Detect which cell encompasses the target text, then output its (x, y) center coordinate. 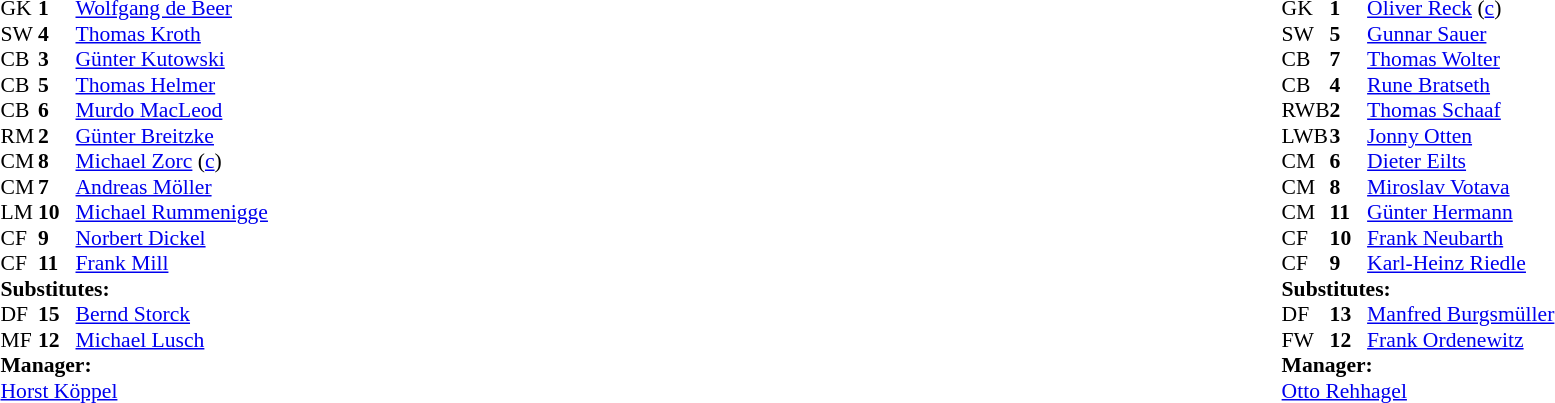
13 (1349, 315)
Günter Kutowski (172, 59)
Manfred Burgsmüller (1460, 315)
FW (1306, 340)
Frank Ordenewitz (1460, 340)
LM (19, 213)
Frank Neubarth (1460, 238)
Norbert Dickel (172, 238)
Michael Lusch (172, 340)
15 (57, 315)
Bernd Storck (172, 315)
LWB (1306, 136)
Karl-Heinz Riedle (1460, 263)
MF (19, 340)
Thomas Wolter (1460, 59)
Rune Bratseth (1460, 85)
Frank Mill (172, 263)
Gunnar Sauer (1460, 34)
Miroslav Votava (1460, 187)
Thomas Helmer (172, 85)
RM (19, 136)
Dieter Eilts (1460, 161)
Thomas Kroth (172, 34)
Günter Hermann (1460, 213)
Andreas Möller (172, 187)
Thomas Schaaf (1460, 111)
Michael Rummenigge (172, 213)
Michael Zorc (c) (172, 161)
Murdo MacLeod (172, 111)
Günter Breitzke (172, 136)
Jonny Otten (1460, 136)
RWB (1306, 111)
